Determine the [x, y] coordinate at the center of the cell enclosing the given text.  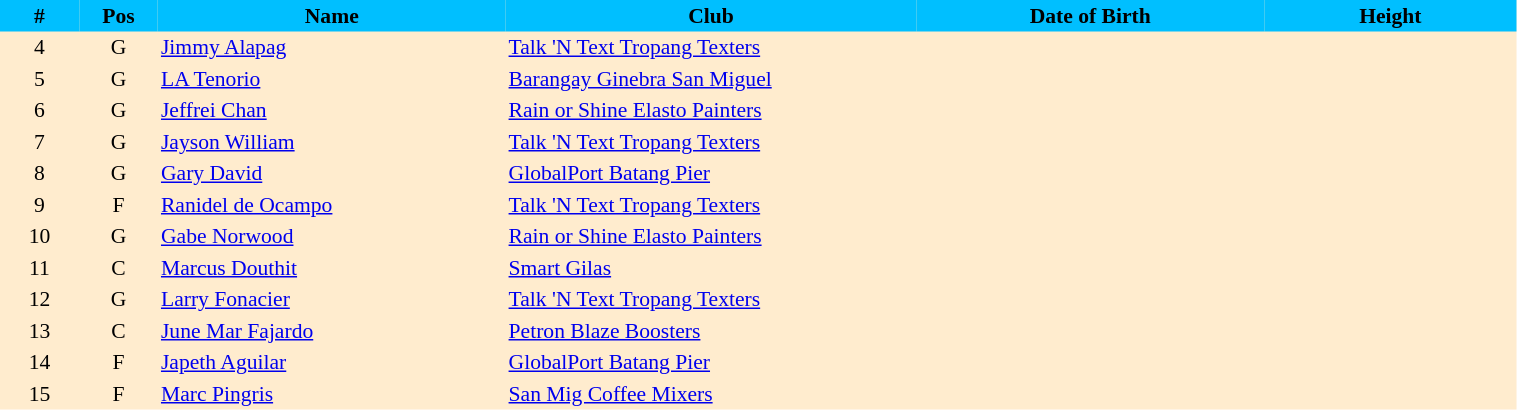
Ranidel de Ocampo [332, 205]
Gary David [332, 174]
Name [332, 16]
11 [40, 268]
Jayson William [332, 142]
7 [40, 142]
Jeffrei Chan [332, 110]
13 [40, 331]
6 [40, 110]
10 [40, 236]
4 [40, 48]
5 [40, 79]
9 [40, 205]
Club [712, 16]
Date of Birth [1090, 16]
Petron Blaze Boosters [712, 331]
15 [40, 394]
Japeth Aguilar [332, 362]
8 [40, 174]
Smart Gilas [712, 268]
14 [40, 362]
LA Tenorio [332, 79]
Larry Fonacier [332, 300]
June Mar Fajardo [332, 331]
Marc Pingris [332, 394]
Jimmy Alapag [332, 48]
Marcus Douthit [332, 268]
# [40, 16]
Pos [118, 16]
San Mig Coffee Mixers [712, 394]
Height [1390, 16]
Barangay Ginebra San Miguel [712, 79]
12 [40, 300]
Gabe Norwood [332, 236]
